From the cell containing the given text, extract its center point as (x, y) coordinate. 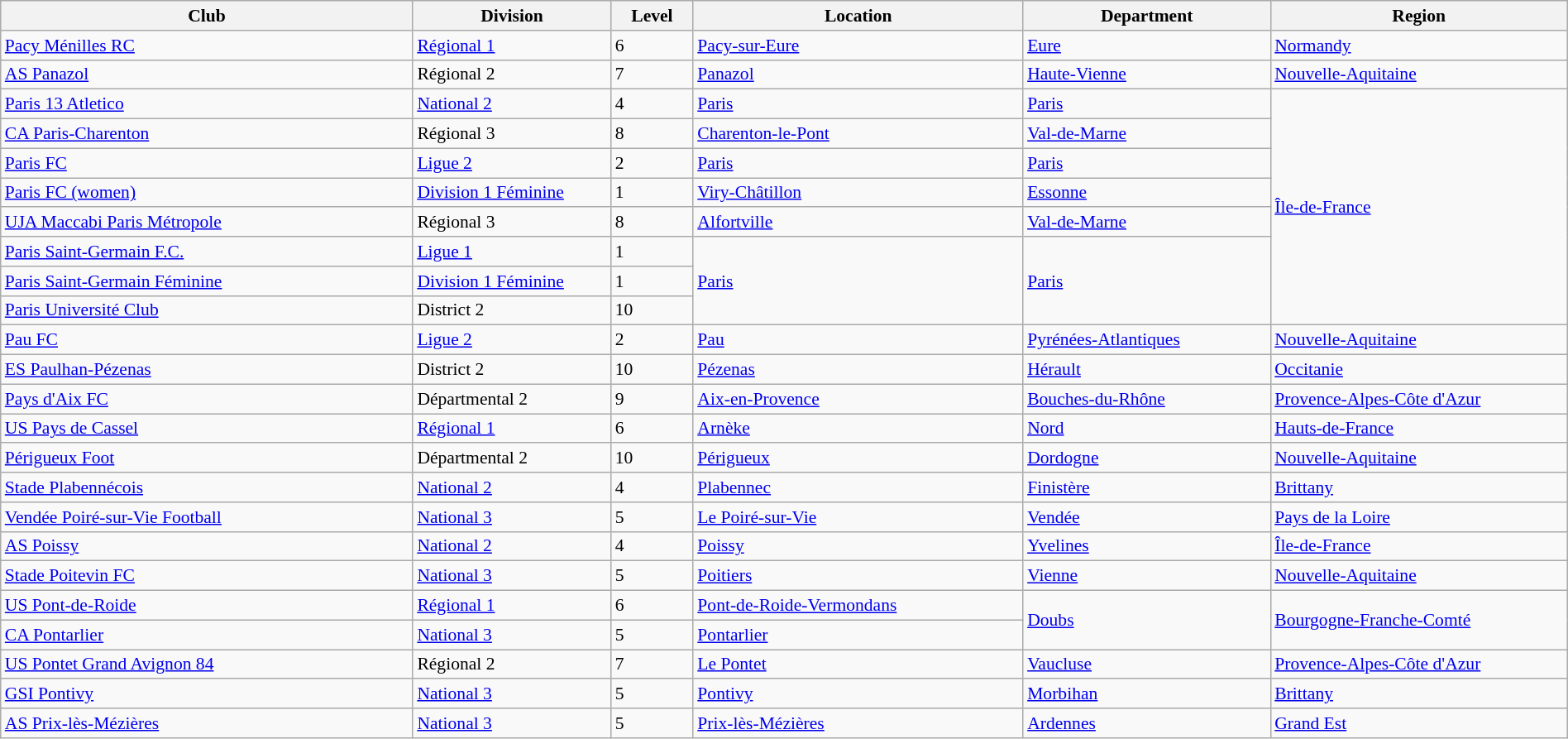
Bourgogne-Franche-Comté (1419, 621)
US Pontet Grand Avignon 84 (207, 665)
Pyrénées-Atlantiques (1146, 340)
AS Prix-lès-Mézières (207, 723)
Prix-lès-Mézières (858, 723)
Hérault (1146, 370)
US Pays de Cassel (207, 429)
Paris 13 Atletico (207, 104)
US Pont-de-Roide (207, 606)
Arnèke (858, 429)
Eure (1146, 46)
Morbihan (1146, 694)
Pays de la Loire (1419, 517)
Pacy-sur-Eure (858, 46)
Bouches-du-Rhône (1146, 399)
Aix-en-Provence (858, 399)
Périgueux Foot (207, 458)
9 (653, 399)
Charenton-le-Pont (858, 134)
Division (511, 16)
Occitanie (1419, 370)
AS Panazol (207, 74)
Region (1419, 16)
Nord (1146, 429)
Pau FC (207, 340)
Plabennec (858, 487)
Normandy (1419, 46)
Department (1146, 16)
ES Paulhan-Pézenas (207, 370)
Paris Saint-Germain Féminine (207, 281)
Dordogne (1146, 458)
Stade Poitevin FC (207, 576)
Ardennes (1146, 723)
Pacy Ménilles RC (207, 46)
Périgueux (858, 458)
Paris Saint-Germain F.C. (207, 252)
Le Pontet (858, 665)
Level (653, 16)
Pont-de-Roide-Vermondans (858, 606)
Le Poiré-sur-Vie (858, 517)
Haute-Vienne (1146, 74)
GSI Pontivy (207, 694)
Stade Plabennécois (207, 487)
Panazol (858, 74)
Location (858, 16)
Pézenas (858, 370)
Ligue 1 (511, 252)
Club (207, 16)
Essonne (1146, 193)
Pau (858, 340)
Pontarlier (858, 635)
Alfortville (858, 223)
Grand Est (1419, 723)
Vendée Poiré-sur-Vie Football (207, 517)
Poitiers (858, 576)
CA Pontarlier (207, 635)
Pontivy (858, 694)
Viry-Châtillon (858, 193)
Vendée (1146, 517)
Paris FC (women) (207, 193)
CA Paris-Charenton (207, 134)
Finistère (1146, 487)
Hauts-de-France (1419, 429)
Paris Université Club (207, 310)
Doubs (1146, 621)
UJA Maccabi Paris Métropole (207, 223)
Vienne (1146, 576)
Vaucluse (1146, 665)
Pays d'Aix FC (207, 399)
Yvelines (1146, 546)
Paris FC (207, 163)
AS Poissy (207, 546)
Poissy (858, 546)
